Capture the cell that displays the provided text and extract its [x, y] central coordinate. 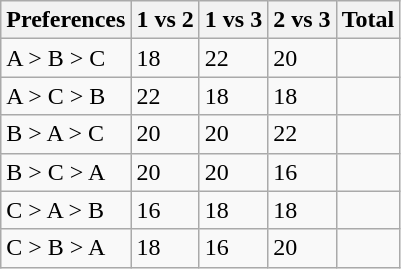
A > B > C [66, 58]
B > A > C [66, 134]
Preferences [66, 20]
C > B > A [66, 248]
C > A > B [66, 210]
A > C > B [66, 96]
Total [368, 20]
B > C > A [66, 172]
1 vs 2 [165, 20]
2 vs 3 [302, 20]
1 vs 3 [233, 20]
